Return the (X, Y) coordinate for the center point of the cell that contains the specified text.  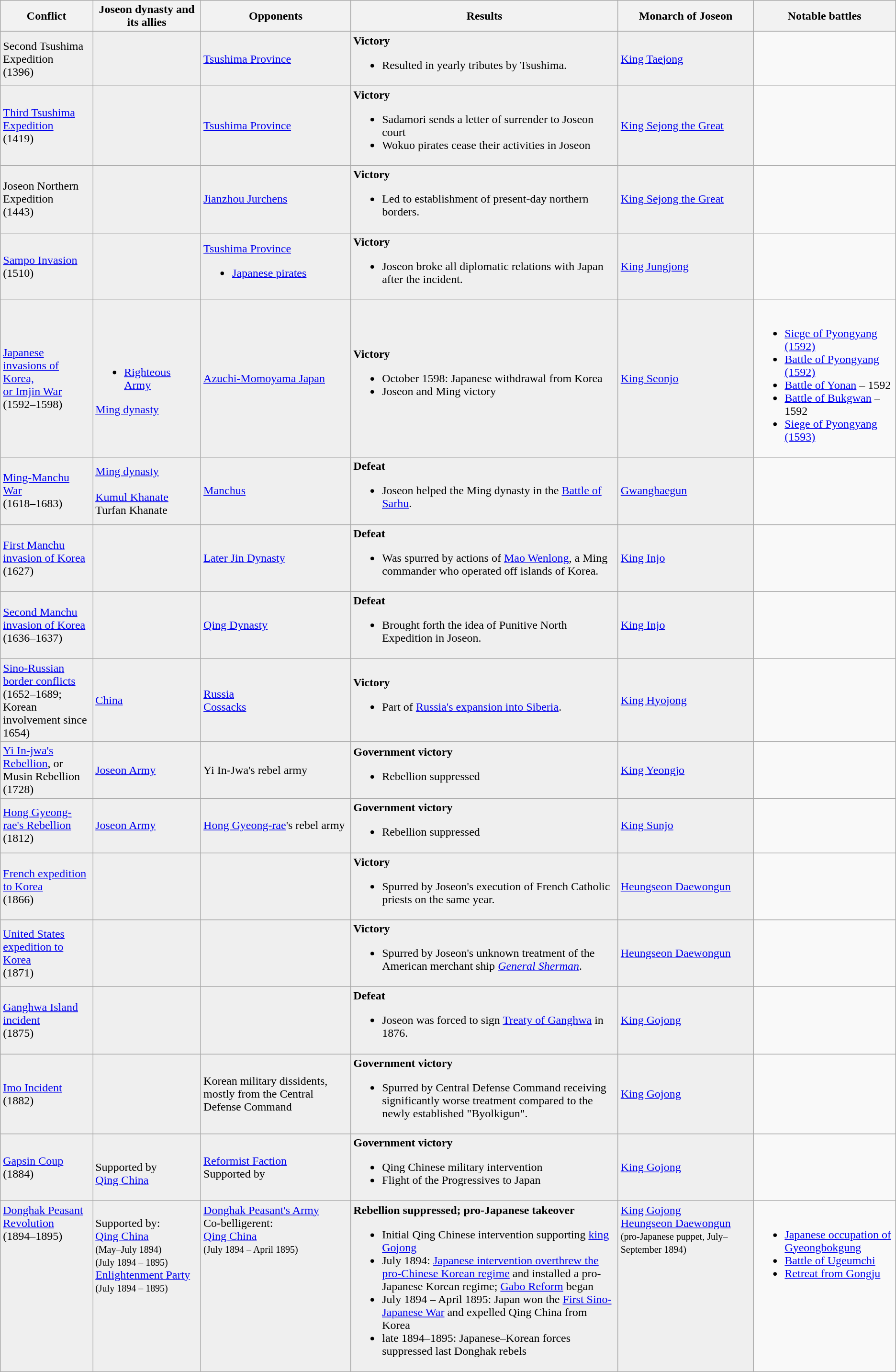
Reformist FactionSupported by (276, 1168)
Yi In-Jwa's rebel army (276, 770)
Second Tsushima Expedition(1396) (47, 58)
Joseon dynasty and its allies (147, 16)
DefeatBrought forth the idea of Punitive North Expedition in Joseon. (484, 625)
DefeatJoseon helped the Ming dynasty in the Battle of Sarhu. (484, 491)
Supported by: Qing China(May–July 1894) (July 1894 – 1895) Enlightenment Party (July 1894 – 1895) (147, 1286)
Monarch of Joseon (685, 16)
Jianzhou Jurchens (276, 199)
VictoryOctober 1598: Japanese withdrawal from KoreaJoseon and Ming victory (484, 378)
Sampo Invasion(1510) (47, 266)
Imo Incident(1882) (47, 1094)
Donghak Peasant Revolution(1894–1895) (47, 1286)
Yi In-jwa's Rebellion, orMusin Rebellion (1728) (47, 770)
DefeatJoseon was forced to sign Treaty of Ganghwa in 1876. (484, 1020)
French expedition to Korea(1866) (47, 886)
Ming dynasty Kumul KhanateTurfan Khanate (147, 491)
Third Tsushima Expedition(1419) (47, 125)
DefeatWas spurred by actions of Mao Wenlong, a Ming commander who operated off islands of Korea. (484, 558)
Donghak Peasant's ArmyCo-belligerent: Qing China(July 1894 – April 1895) (276, 1286)
Notable battles (824, 16)
Ming-Manchu War(1618–1683) (47, 491)
China (147, 700)
Russia Cossacks (276, 700)
Azuchi-Momoyama Japan (276, 378)
VictoryPart of Russia's expansion into Siberia. (484, 700)
Supported by Qing China (147, 1168)
King Yeongjo (685, 770)
VictoryResulted in yearly tributes by Tsushima. (484, 58)
Conflict (47, 16)
United States expedition to Korea(1871) (47, 953)
Qing Dynasty (276, 625)
Hong Gyeong-rae's rebel army (276, 826)
Ganghwa Island incident(1875) (47, 1020)
King Taejong (685, 58)
Later Jin Dynasty (276, 558)
Siege of Pyongyang (1592)Battle of Pyongyang (1592)Battle of Yonan – 1592Battle of Bukgwan – 1592Siege of Pyongyang (1593) (824, 378)
Government victoryQing Chinese military interventionFlight of the Progressives to Japan (484, 1168)
Righteous Army Ming dynasty (147, 378)
Gwanghaegun (685, 491)
VictorySpurred by Joseon's unknown treatment of the American merchant ship General Sherman. (484, 953)
VictoryLed to establishment of present-day northern borders. (484, 199)
Korean military dissidents, mostly from the Central Defense Command (276, 1094)
Joseon Northern Expedition(1443) (47, 199)
Government victorySpurred by Central Defense Command receiving significantly worse treatment compared to the newly established "Byolkigun". (484, 1094)
King Jungjong (685, 266)
Opponents (276, 16)
Results (484, 16)
First Manchu invasion of Korea(1627) (47, 558)
Manchus (276, 491)
King Hyojong (685, 700)
King Sunjo (685, 826)
VictorySadamori sends a letter of surrender to Joseon court Wokuo pirates cease their activities in Joseon (484, 125)
Second Manchu invasion of Korea(1636–1637) (47, 625)
VictorySpurred by Joseon's execution of French Catholic priests on the same year. (484, 886)
King Seonjo (685, 378)
Tsushima ProvinceJapanese pirates (276, 266)
King GojongHeungseon Daewongun (pro-Japanese puppet, July–September 1894) (685, 1286)
Hong Gyeong-rae's Rebellion(1812) (47, 826)
VictoryJoseon broke all diplomatic relations with Japan after the incident. (484, 266)
Gapsin Coup(1884) (47, 1168)
Japanese invasions of Korea,or Imjin War(1592–1598) (47, 378)
Sino-Russian border conflicts(1652–1689; Koreaninvolvement since 1654) (47, 700)
Japanese occupation of GyeongbokgungBattle of UgeumchiRetreat from Gongju (824, 1286)
